Return the (x, y) coordinate for the center point of the cell that contains the specified text.  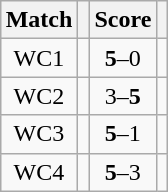
WC2 (39, 96)
5–1 (123, 134)
Score (123, 20)
WC3 (39, 134)
5–0 (123, 58)
WC4 (39, 172)
5–3 (123, 172)
Match (39, 20)
3–5 (123, 96)
WC1 (39, 58)
